Locate the cell with the specified text and output its [x, y] center coordinate. 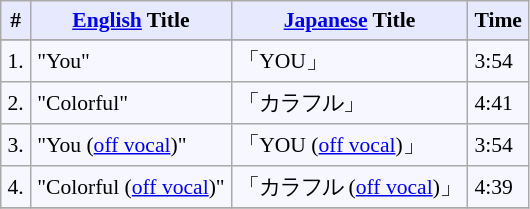
"You (off vocal)" [130, 145]
「YOU」 [349, 61]
2. [16, 103]
3. [16, 145]
「カラフル (off vocal)」 [349, 187]
Time [498, 20]
「YOU (off vocal)」 [349, 145]
"Colorful (off vocal)" [130, 187]
1. [16, 61]
「カラフル」 [349, 103]
English Title [130, 20]
"You" [130, 61]
# [16, 20]
Japanese Title [349, 20]
4. [16, 187]
"Colorful" [130, 103]
4:39 [498, 187]
4:41 [498, 103]
